Find where the given text appears and provide that cell's center as (x, y) coordinate. 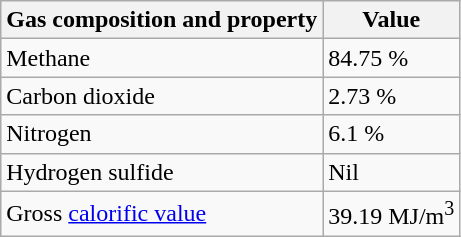
Hydrogen sulfide (162, 172)
39.19 MJ/m3 (392, 214)
Gross calorific value (162, 214)
Nil (392, 172)
2.73 % (392, 96)
Nitrogen (162, 134)
Methane (162, 58)
84.75 % (392, 58)
Gas composition and property (162, 20)
Carbon dioxide (162, 96)
Value (392, 20)
6.1 % (392, 134)
